Return the (x, y) coordinate for the center point of the cell that contains the specified text.  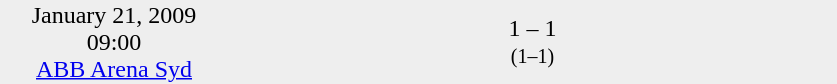
1 – 1 (1–1) (532, 42)
January 21, 200909:00ABB Arena Syd (114, 42)
